For the text-containing cell, return its midpoint in [X, Y] coordinate format. 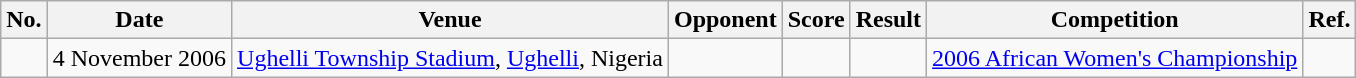
Result [888, 20]
Date [139, 20]
Ughelli Township Stadium, Ughelli, Nigeria [450, 58]
No. [24, 20]
Ref. [1330, 20]
Opponent [725, 20]
Competition [1115, 20]
Venue [450, 20]
Score [816, 20]
2006 African Women's Championship [1115, 58]
4 November 2006 [139, 58]
